For the text-containing cell, return its midpoint in (X, Y) coordinate format. 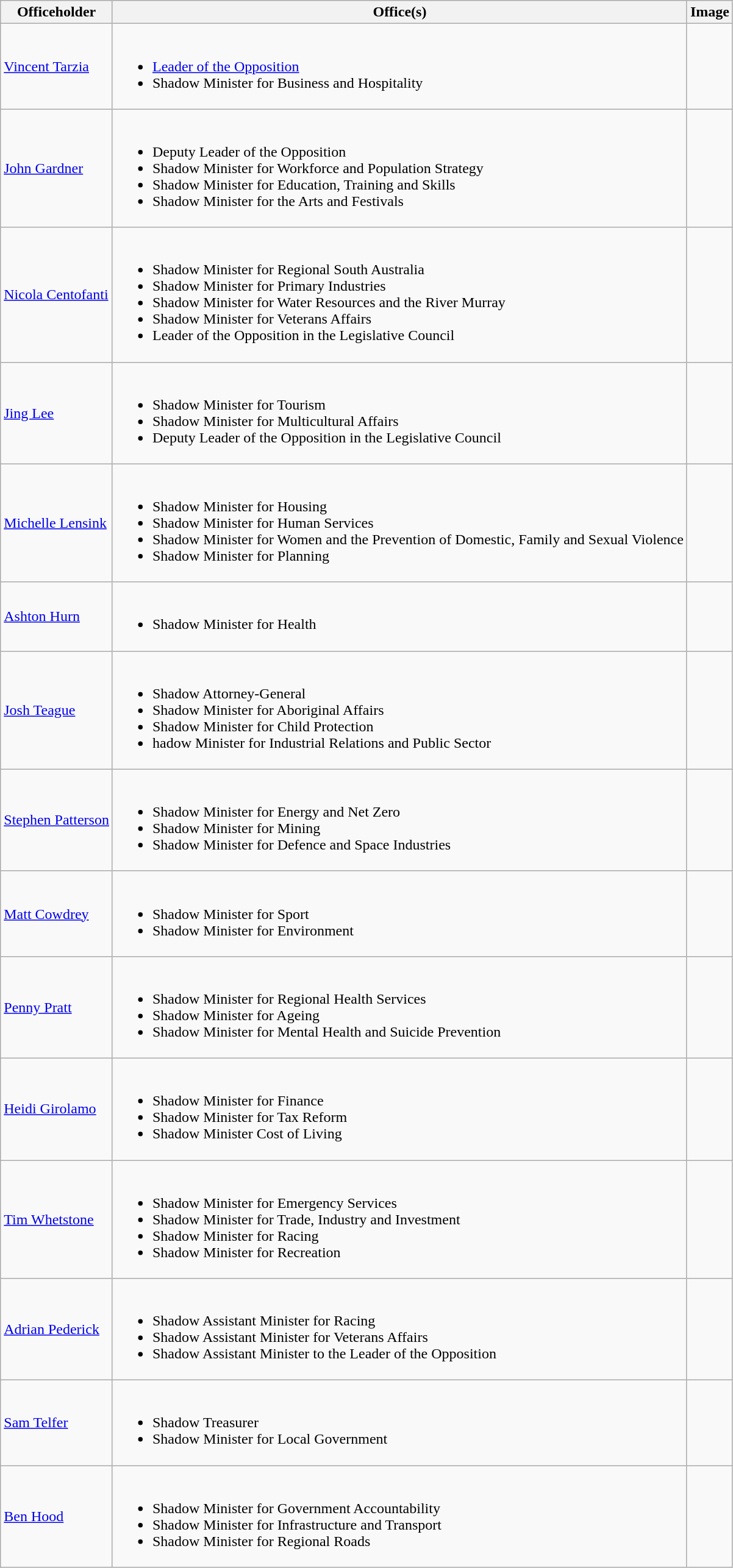
Officeholder (57, 12)
Shadow Minister for SportShadow Minister for Environment (399, 913)
Shadow Minister for Regional Health ServicesShadow Minister for AgeingShadow Minister for Mental Health and Suicide Prevention (399, 1007)
Shadow Minister for TourismShadow Minister for Multicultural AffairsDeputy Leader of the Opposition in the Legislative Council (399, 413)
Ben Hood (57, 1516)
Shadow Minister for Government AccountabilityShadow Minister for Infrastructure and TransportShadow Minister for Regional Roads (399, 1516)
Office(s) (399, 12)
Tim Whetstone (57, 1219)
Michelle Lensink (57, 523)
Sam Telfer (57, 1423)
Nicola Centofanti (57, 295)
Shadow Minister for Emergency ServicesShadow Minister for Trade, Industry and InvestmentShadow Minister for RacingShadow Minister for Recreation (399, 1219)
Heidi Girolamo (57, 1109)
Penny Pratt (57, 1007)
Ashton Hurn (57, 617)
Shadow Minister for Health (399, 617)
John Gardner (57, 168)
Stephen Patterson (57, 820)
Shadow TreasurerShadow Minister for Local Government (399, 1423)
Image (710, 12)
Jing Lee (57, 413)
Leader of the OppositionShadow Minister for Business and Hospitality (399, 66)
Adrian Pederick (57, 1330)
Josh Teague (57, 710)
Vincent Tarzia (57, 66)
Shadow Minister for Energy and Net ZeroShadow Minister for MiningShadow Minister for Defence and Space Industries (399, 820)
Shadow Assistant Minister for RacingShadow Assistant Minister for Veterans AffairsShadow Assistant Minister to the Leader of the Opposition (399, 1330)
Matt Cowdrey (57, 913)
Shadow Minister for FinanceShadow Minister for Tax ReformShadow Minister Cost of Living (399, 1109)
